Capture the cell that displays the provided text and extract its [x, y] central coordinate. 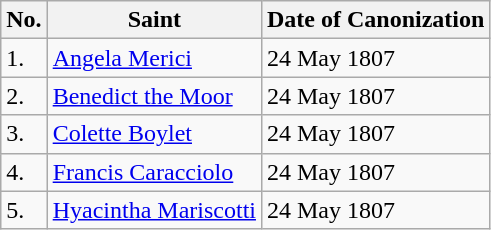
4. [24, 172]
Hyacintha Mariscotti [154, 210]
Colette Boylet [154, 134]
Saint [154, 20]
2. [24, 96]
Angela Merici [154, 58]
5. [24, 210]
Benedict the Moor [154, 96]
Date of Canonization [375, 20]
No. [24, 20]
1. [24, 58]
3. [24, 134]
Francis Caracciolo [154, 172]
